Provide the (X, Y) coordinate of the cell's center where the given text is located.  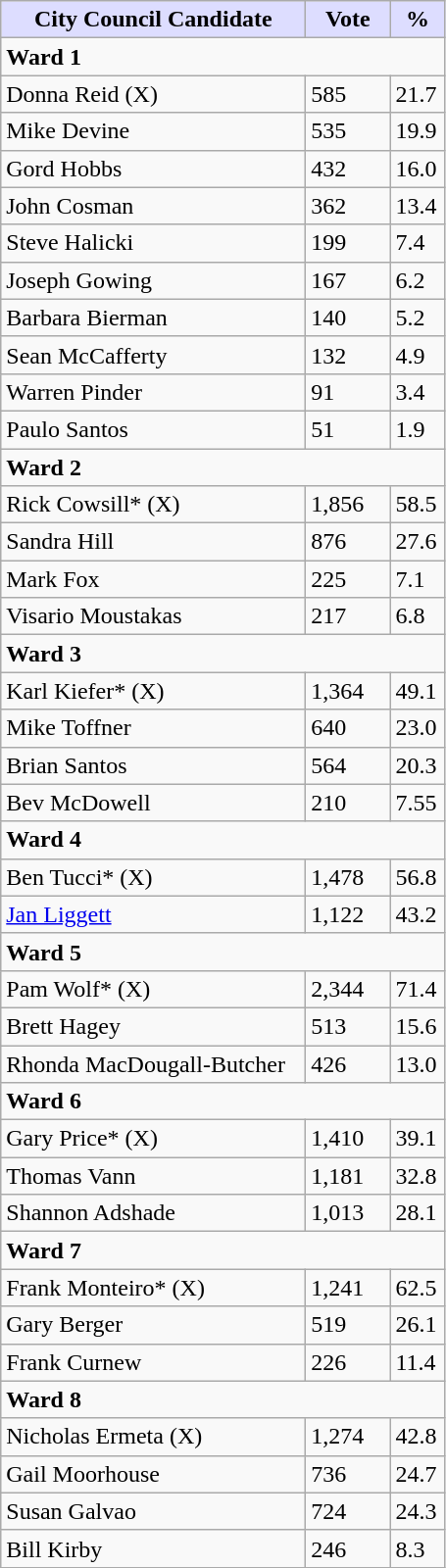
Frank Monteiro* (X) (153, 1288)
Gary Berger (153, 1325)
Pam Wolf* (X) (153, 989)
640 (348, 728)
56.8 (418, 877)
Steve Halicki (153, 243)
426 (348, 1063)
519 (348, 1325)
23.0 (418, 728)
432 (348, 169)
Rick Cowsill* (X) (153, 505)
Joseph Gowing (153, 280)
28.1 (418, 1213)
564 (348, 765)
226 (348, 1362)
Ward 3 (223, 654)
% (418, 20)
Brett Hagey (153, 1026)
6.8 (418, 616)
21.7 (418, 94)
19.9 (418, 131)
225 (348, 579)
Brian Santos (153, 765)
1,274 (348, 1437)
42.8 (418, 1437)
246 (348, 1548)
Ward 7 (223, 1250)
1.9 (418, 429)
39.1 (418, 1139)
Shannon Adshade (153, 1213)
11.4 (418, 1362)
Susan Galvao (153, 1511)
167 (348, 280)
71.4 (418, 989)
Ben Tucci* (X) (153, 877)
Ward 6 (223, 1102)
Mike Toffner (153, 728)
Bill Kirby (153, 1548)
585 (348, 94)
Vote (348, 20)
7.55 (418, 803)
1,181 (348, 1176)
1,856 (348, 505)
1,013 (348, 1213)
Mark Fox (153, 579)
Ward 1 (223, 57)
217 (348, 616)
Nicholas Ermeta (X) (153, 1437)
Gord Hobbs (153, 169)
1,241 (348, 1288)
Sean McCafferty (153, 355)
876 (348, 542)
Frank Curnew (153, 1362)
John Cosman (153, 206)
62.5 (418, 1288)
58.5 (418, 505)
1,478 (348, 877)
513 (348, 1026)
51 (348, 429)
736 (348, 1474)
Gail Moorhouse (153, 1474)
Visario Moustakas (153, 616)
210 (348, 803)
7.4 (418, 243)
City Council Candidate (153, 20)
6.2 (418, 280)
199 (348, 243)
1,410 (348, 1139)
Gary Price* (X) (153, 1139)
Donna Reid (X) (153, 94)
Ward 2 (223, 467)
535 (348, 131)
Thomas Vann (153, 1176)
Bev McDowell (153, 803)
362 (348, 206)
4.9 (418, 355)
Mike Devine (153, 131)
5.2 (418, 318)
Paulo Santos (153, 429)
Karl Kiefer* (X) (153, 691)
24.3 (418, 1511)
724 (348, 1511)
15.6 (418, 1026)
16.0 (418, 169)
Warren Pinder (153, 392)
24.7 (418, 1474)
Ward 4 (223, 840)
91 (348, 392)
Rhonda MacDougall-Butcher (153, 1063)
2,344 (348, 989)
Ward 5 (223, 952)
27.6 (418, 542)
132 (348, 355)
26.1 (418, 1325)
8.3 (418, 1548)
1,364 (348, 691)
Ward 8 (223, 1399)
13.4 (418, 206)
1,122 (348, 914)
140 (348, 318)
20.3 (418, 765)
49.1 (418, 691)
7.1 (418, 579)
3.4 (418, 392)
Sandra Hill (153, 542)
43.2 (418, 914)
13.0 (418, 1063)
Jan Liggett (153, 914)
Barbara Bierman (153, 318)
32.8 (418, 1176)
